Detect which cell encompasses the target text, then output its (x, y) center coordinate. 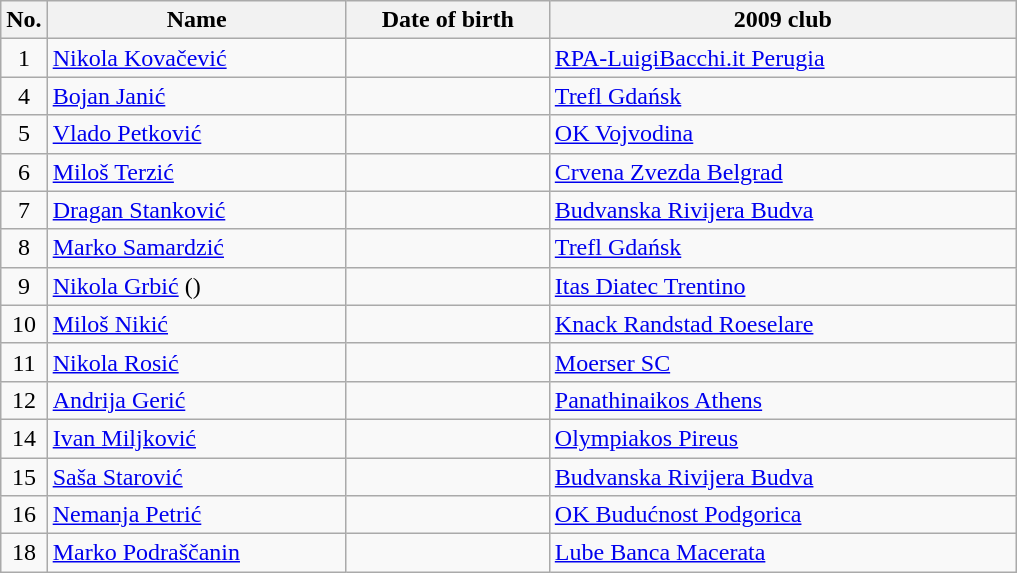
16 (24, 515)
Nemanja Petrić (196, 515)
Bojan Janić (196, 96)
Marko Podraščanin (196, 553)
RPA-LuigiBacchi.it Perugia (782, 58)
Vlado Petković (196, 134)
Nikola Grbić () (196, 286)
11 (24, 362)
OK Vojvodina (782, 134)
7 (24, 210)
2009 club (782, 20)
Nikola Rosić (196, 362)
9 (24, 286)
18 (24, 553)
Knack Randstad Roeselare (782, 324)
14 (24, 438)
6 (24, 172)
12 (24, 400)
Olympiakos Pireus (782, 438)
Panathinaikos Athens (782, 400)
OK Budućnost Podgorica (782, 515)
Crvena Zvezda Belgrad (782, 172)
Itas Diatec Trentino (782, 286)
15 (24, 477)
Date of birth (448, 20)
Name (196, 20)
Miloš Nikić (196, 324)
Moerser SC (782, 362)
4 (24, 96)
Lube Banca Macerata (782, 553)
Saša Starović (196, 477)
5 (24, 134)
No. (24, 20)
Andrija Gerić (196, 400)
Ivan Miljković (196, 438)
Dragan Stanković (196, 210)
1 (24, 58)
10 (24, 324)
8 (24, 248)
Marko Samardzić (196, 248)
Nikola Kovačević (196, 58)
Miloš Terzić (196, 172)
